For the text-containing cell, return its midpoint in (X, Y) coordinate format. 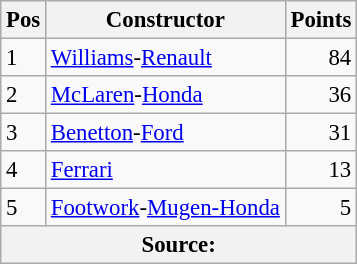
Williams-Renault (166, 58)
Source: (179, 245)
84 (320, 58)
31 (320, 133)
2 (24, 95)
36 (320, 95)
Constructor (166, 20)
McLaren-Honda (166, 95)
Points (320, 20)
3 (24, 133)
Benetton-Ford (166, 133)
Ferrari (166, 170)
Pos (24, 20)
Footwork-Mugen-Honda (166, 208)
13 (320, 170)
1 (24, 58)
4 (24, 170)
